Identify which cell holds the provided text, then report its [X, Y] central coordinate. 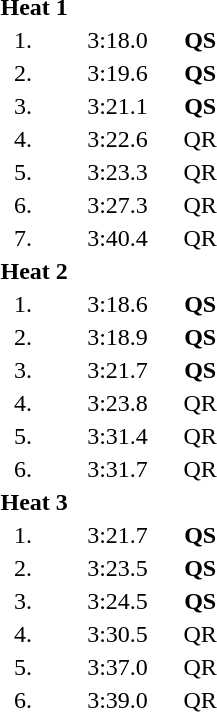
3:21.1 [118, 106]
3:31.7 [118, 469]
3:30.5 [118, 634]
3:19.6 [118, 73]
3:18.9 [118, 337]
3:23.8 [118, 403]
3:24.5 [118, 601]
3:31.4 [118, 436]
3:27.3 [118, 205]
3:18.0 [118, 40]
3:23.3 [118, 172]
3:40.4 [118, 238]
3:18.6 [118, 304]
3:22.6 [118, 139]
3:23.5 [118, 568]
3:37.0 [118, 667]
